Locate the cell with the specified text and output its (x, y) center coordinate. 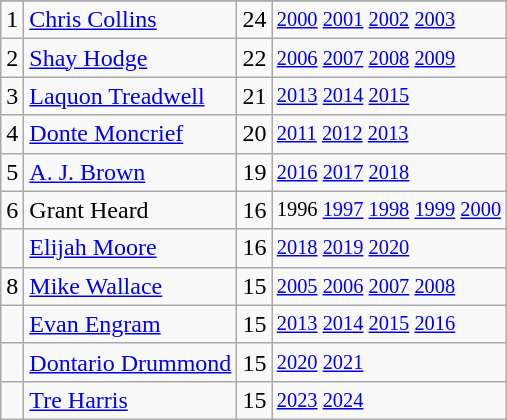
2006 2007 2008 2009 (389, 58)
Grant Heard (130, 210)
20 (254, 134)
2 (12, 58)
6 (12, 210)
21 (254, 96)
Laquon Treadwell (130, 96)
2000 2001 2002 2003 (389, 20)
2011 2012 2013 (389, 134)
2013 2014 2015 2016 (389, 324)
2023 2024 (389, 400)
Elijah Moore (130, 248)
22 (254, 58)
2020 2021 (389, 362)
19 (254, 172)
Donte Moncrief (130, 134)
A. J. Brown (130, 172)
2013 2014 2015 (389, 96)
3 (12, 96)
Mike Wallace (130, 286)
1996 1997 1998 1999 2000 (389, 210)
Evan Engram (130, 324)
Shay Hodge (130, 58)
1 (12, 20)
Tre Harris (130, 400)
Chris Collins (130, 20)
2016 2017 2018 (389, 172)
5 (12, 172)
24 (254, 20)
4 (12, 134)
2005 2006 2007 2008 (389, 286)
8 (12, 286)
2018 2019 2020 (389, 248)
Dontario Drummond (130, 362)
